For the text-containing cell, return its midpoint in [X, Y] coordinate format. 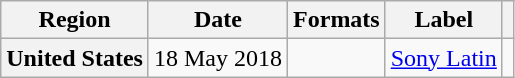
Label [444, 20]
Formats [337, 20]
Date [218, 20]
Sony Latin [444, 58]
18 May 2018 [218, 58]
Region [75, 20]
United States [75, 58]
